From the cell containing the given text, extract its center point as [X, Y] coordinate. 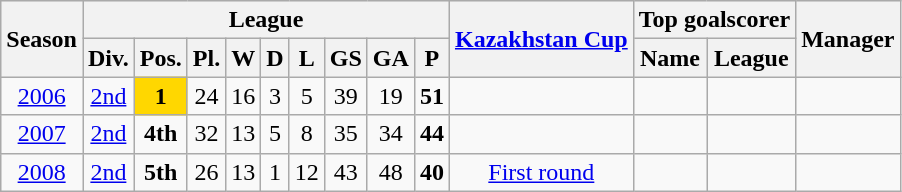
2008 [42, 172]
Div. [108, 58]
32 [206, 134]
Season [42, 39]
4th [160, 134]
GA [390, 58]
First round [541, 172]
48 [390, 172]
L [306, 58]
34 [390, 134]
P [432, 58]
2006 [42, 96]
40 [432, 172]
5th [160, 172]
2007 [42, 134]
12 [306, 172]
43 [346, 172]
3 [275, 96]
Top goalscorer [714, 20]
26 [206, 172]
Manager [848, 39]
Pos. [160, 58]
19 [390, 96]
35 [346, 134]
D [275, 58]
Name [670, 58]
GS [346, 58]
Pl. [206, 58]
24 [206, 96]
Kazakhstan Cup [541, 39]
16 [244, 96]
39 [346, 96]
8 [306, 134]
W [244, 58]
51 [432, 96]
44 [432, 134]
